Return [x, y] of the center of cell containing provided text 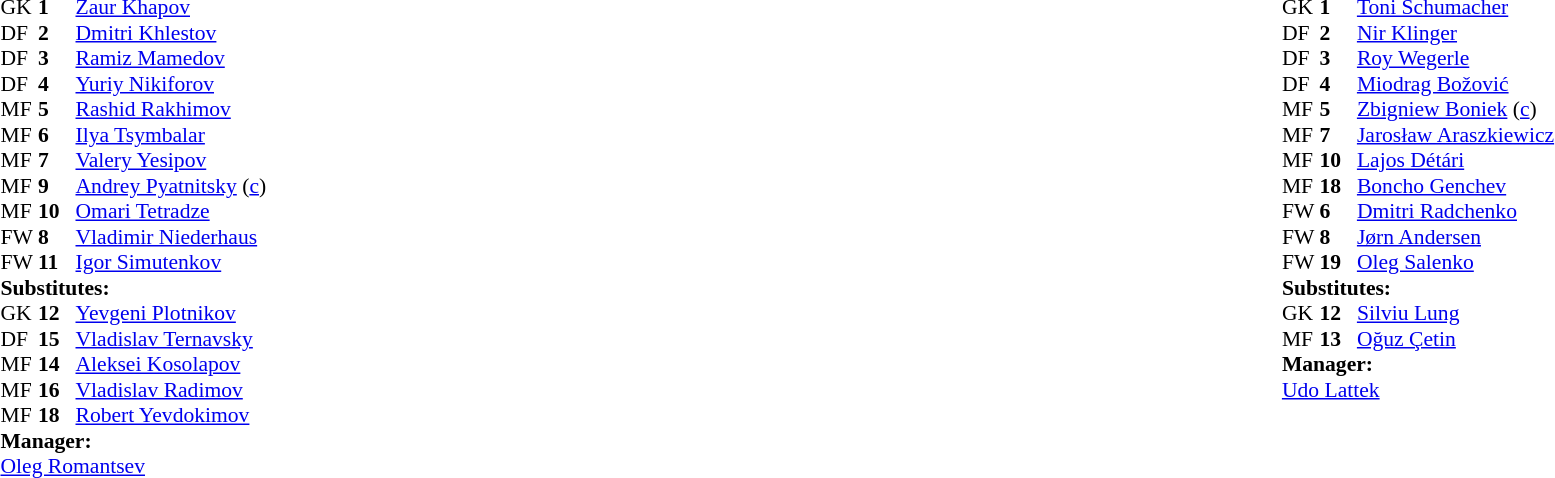
Ramiz Mamedov [172, 59]
Nir Klinger [1456, 33]
Boncho Genchev [1456, 186]
15 [57, 339]
Vladislav Ternavsky [172, 339]
Lajos Détári [1456, 161]
Udo Lattek [1418, 390]
Ilya Tsymbalar [172, 135]
Miodrag Božović [1456, 84]
Dmitri Khlestov [172, 33]
19 [1338, 263]
Oleg Salenko [1456, 263]
Zbigniew Boniek (c) [1456, 109]
16 [57, 390]
Igor Simutenkov [172, 263]
Roy Wegerle [1456, 59]
Rashid Rakhimov [172, 109]
Dmitri Radchenko [1456, 211]
9 [57, 186]
Andrey Pyatnitsky (c) [172, 186]
Jarosław Araszkiewicz [1456, 135]
11 [57, 263]
Yuriy Nikiforov [172, 84]
Aleksei Kosolapov [172, 365]
Vladimir Niederhaus [172, 237]
Yevgeni Plotnikov [172, 313]
Omari Tetradze [172, 211]
Silviu Lung [1456, 313]
13 [1338, 339]
Vladislav Radimov [172, 390]
14 [57, 365]
Jørn Andersen [1456, 237]
Robert Yevdokimov [172, 415]
Oğuz Çetin [1456, 339]
Valery Yesipov [172, 161]
